Detect which cell encompasses the target text, then output its [X, Y] center coordinate. 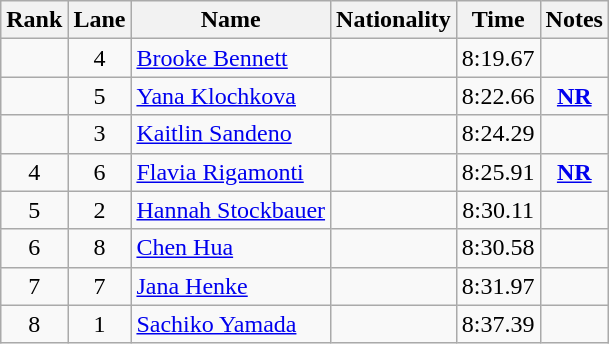
Nationality [394, 20]
8:30.11 [498, 210]
Chen Hua [231, 248]
Kaitlin Sandeno [231, 134]
Sachiko Yamada [231, 324]
2 [100, 210]
8:25.91 [498, 172]
Notes [574, 20]
Yana Klochkova [231, 96]
Flavia Rigamonti [231, 172]
Jana Henke [231, 286]
8:30.58 [498, 248]
1 [100, 324]
Hannah Stockbauer [231, 210]
Lane [100, 20]
Name [231, 20]
8:24.29 [498, 134]
8:19.67 [498, 58]
Brooke Bennett [231, 58]
Rank [34, 20]
8:31.97 [498, 286]
Time [498, 20]
3 [100, 134]
8:22.66 [498, 96]
8:37.39 [498, 324]
